From the cell containing the given text, extract its center point as (x, y) coordinate. 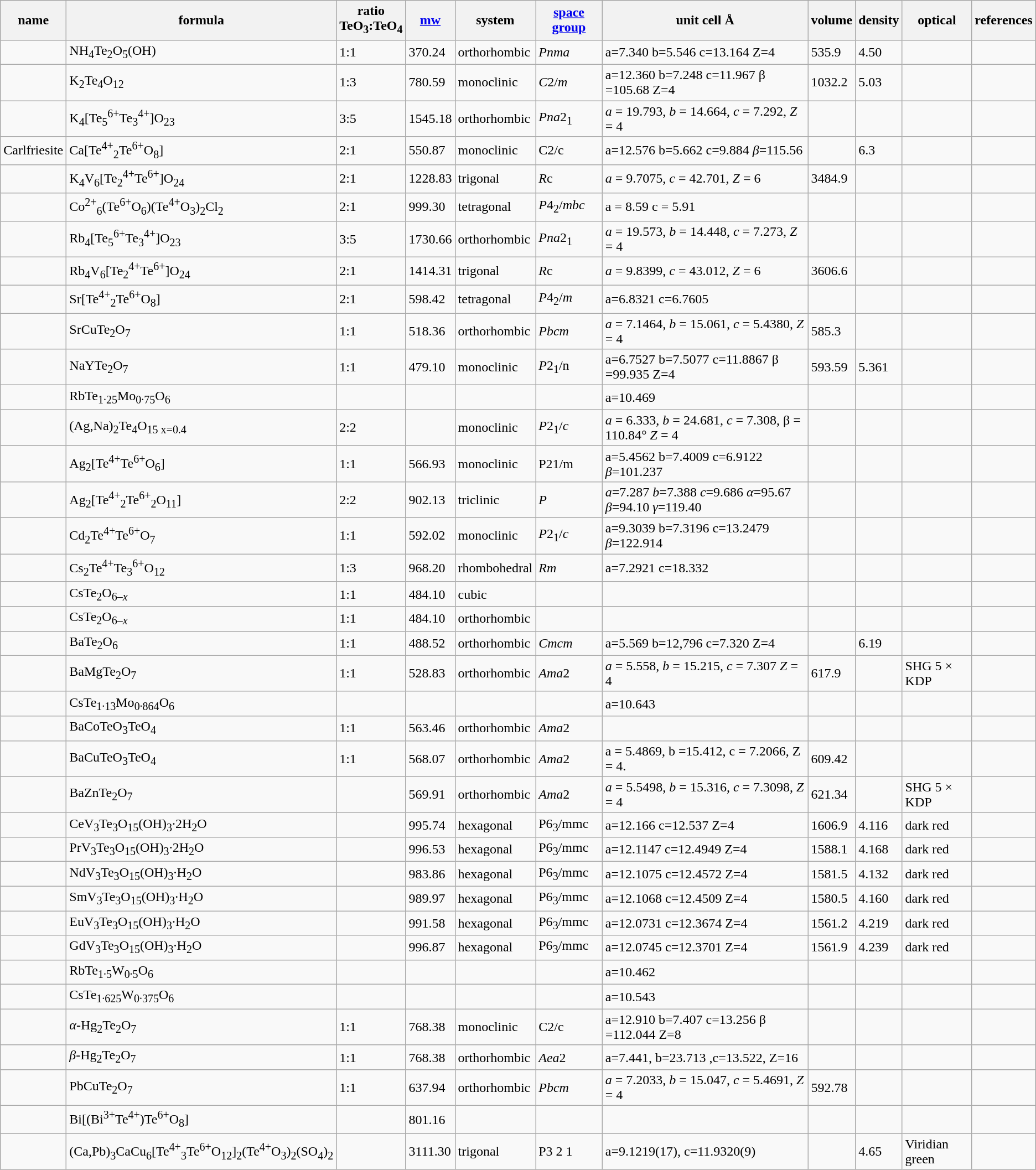
535.9 (832, 52)
P42/mbc (569, 207)
585.3 (832, 331)
P (569, 499)
P21/m (569, 464)
4.65 (879, 1151)
a=12.0731 c=12.3674 Z=4 (705, 923)
a = 19.793, b = 14.664, c = 7.292, Z = 4 (705, 118)
P42/m (569, 299)
a = 8.59 c = 5.91 (705, 207)
617.9 (832, 673)
621.34 (832, 795)
563.46 (431, 728)
592.78 (832, 1087)
a = 5.5498, b = 15.316, c = 7.3098, Z = 4 (705, 795)
BaZnTe2O7 (201, 795)
989.97 (431, 898)
SrCuTe2O7 (201, 331)
Sr[Te4+2Te6+O8] (201, 299)
528.83 (431, 673)
1580.5 (832, 898)
593.59 (832, 367)
PrV3Te3O15(OH)3·2H2O (201, 850)
592.02 (431, 536)
a=12.1075 c=12.4572 Z=4 (705, 874)
a=9.3039 b=7.3196 c=13.2479 β=122.914 (705, 536)
mw (431, 20)
references (1004, 20)
5.361 (879, 367)
Cmcm (569, 643)
unit cell Å (705, 20)
a = 5.558, b = 15.215, c = 7.307 Z = 4 (705, 673)
568.07 (431, 758)
902.13 (431, 499)
Aea2 (569, 1057)
K4V6[Te24+Te6+]O24 (201, 178)
999.30 (431, 207)
a=7.441, b=23.713 ,c=13.522, Z=16 (705, 1057)
a=5.569 b=12,796 c=7.320 Z=4 (705, 643)
NH4Te2O5(OH) (201, 52)
5.03 (879, 82)
488.52 (431, 643)
4.219 (879, 923)
a = 9.8399, c = 43.012, Z = 6 (705, 271)
1032.2 (832, 82)
a=12.576 b=5.662 c=9.884 β=115.56 (705, 151)
P21/n (569, 367)
K4[Te56+Te34+]O23 (201, 118)
BaTe2O6 (201, 643)
optical (937, 20)
Bi[(Bi3+Te4+)Te6+O8] (201, 1119)
a = 9.7075, c = 42.701, Z = 6 (705, 178)
volume (832, 20)
780.59 (431, 82)
4.160 (879, 898)
GdV3Te3O15(OH)3·H2O (201, 948)
α-Hg2Te2O7 (201, 1027)
RbTe1·5W0·5O6 (201, 972)
EuV3Te3O15(OH)3·H2O (201, 923)
991.58 (431, 923)
CsTe1·13Mo0·864O6 (201, 703)
a = 7.2033, b = 15.047, c = 5.4691, Z = 4 (705, 1087)
Rm (569, 568)
a = 6.333, b = 24.681, c = 7.308, β = 110.84° Z = 4 (705, 427)
PbCuTe2O7 (201, 1087)
370.24 (431, 52)
518.36 (431, 331)
1561.9 (832, 948)
637.94 (431, 1087)
a = 5.4869, b =15.412, c = 7.2066, Z = 4. (705, 758)
a=6.8321 c=6.7605 (705, 299)
a=12.910 b=7.407 c=13.256 β =112.044 Z=8 (705, 1027)
1414.31 (431, 271)
Viridian green (937, 1151)
a=12.1068 c=12.4509 Z=4 (705, 898)
4.132 (879, 874)
β-Hg2Te2O7 (201, 1057)
1730.66 (431, 239)
a=10.469 (705, 397)
RbTe1·25Mo0·75O6 (201, 397)
a=7.2921 c=18.332 (705, 568)
550.87 (431, 151)
6.3 (879, 151)
Pnma (569, 52)
a = 19.573, b = 14.448, c = 7.273, Z = 4 (705, 239)
566.93 (431, 464)
4.50 (879, 52)
space group (569, 20)
609.42 (832, 758)
a=12.166 c=12.537 Z=4 (705, 825)
a=10.643 (705, 703)
1606.9 (832, 825)
6.19 (879, 643)
density (879, 20)
598.42 (431, 299)
CsTe1·625W0·375O6 (201, 997)
4.239 (879, 948)
996.87 (431, 948)
NdV3Te3O15(OH)3·H2O (201, 874)
Co2+6(Te6+O6)(Te4+O3)2Cl2 (201, 207)
cubic (495, 594)
a=5.4562 b=7.4009 c=6.9122 β=101.237 (705, 464)
a=12.360 b=7.248 c=11.967 β =105.68 Z=4 (705, 82)
a=12.0745 c=12.3701 Z=4 (705, 948)
triclinic (495, 499)
Cd2Te4+Te6+O7 (201, 536)
479.10 (431, 367)
1545.18 (431, 118)
C2/m (569, 82)
a=10.543 (705, 997)
1228.83 (431, 178)
Rb4V6[Te24+Te6+]O24 (201, 271)
BaCoTeO3TeO4 (201, 728)
3484.9 (832, 178)
SmV3Te3O15(OH)3·H2O (201, 898)
BaCuTeO3TeO4 (201, 758)
system (495, 20)
1588.1 (832, 850)
(Ca,Pb)3CaCu6[Te4+3Te6+O12]2(Te4+O3)2(SO4)2 (201, 1151)
formula (201, 20)
K2Te4O12 (201, 82)
a=7.287 b=7.388 c=9.686 α=95.67 β=94.10 γ=119.40 (705, 499)
rhombohedral (495, 568)
BaMgTe2O7 (201, 673)
ratioTeO3:TeO4 (371, 20)
Cs2Te4+Te36+O12 (201, 568)
NaYTe2O7 (201, 367)
name (33, 20)
a=7.340 b=5.546 c=13.164 Z=4 (705, 52)
3606.6 (832, 271)
1581.5 (832, 874)
a=9.1219(17), c=11.9320(9) (705, 1151)
996.53 (431, 850)
Ag2[Te4+2Te6+2O11] (201, 499)
P3 2 1 (569, 1151)
Rb4[Te56+Te34+]O23 (201, 239)
3111.30 (431, 1151)
a=12.1147 c=12.4949 Z=4 (705, 850)
Ag2[Te4+Te6+O6] (201, 464)
983.86 (431, 874)
968.20 (431, 568)
995.74 (431, 825)
Carlfriesite (33, 151)
1561.2 (832, 923)
(Ag,Na)2Te4O15 x=0.4 (201, 427)
Ca[Te4+2Te6+O8] (201, 151)
a=10.462 (705, 972)
a = 7.1464, b = 15.061, c = 5.4380, Z = 4 (705, 331)
CeV3Te3O15(OH)3·2H2O (201, 825)
569.91 (431, 795)
a=6.7527 b=7.5077 c=11.8867 β =99.935 Z=4 (705, 367)
801.16 (431, 1119)
4.116 (879, 825)
4.168 (879, 850)
